For the text-containing cell, return its midpoint in (x, y) coordinate format. 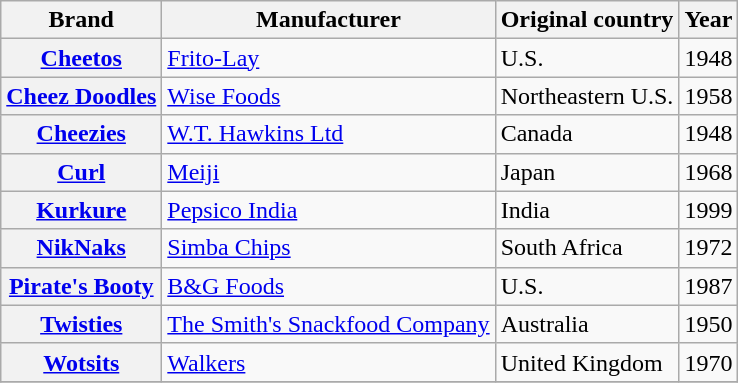
Japan (587, 172)
The Smith's Snackfood Company (328, 324)
Simba Chips (328, 248)
Canada (587, 134)
B&G Foods (328, 286)
United Kingdom (587, 362)
South Africa (587, 248)
Twisties (82, 324)
India (587, 210)
Pepsico India (328, 210)
Wise Foods (328, 96)
Wotsits (82, 362)
Cheez Doodles (82, 96)
1970 (708, 362)
Walkers (328, 362)
Kurkure (82, 210)
Pirate's Booty (82, 286)
Cheezies (82, 134)
Frito-Lay (328, 58)
NikNaks (82, 248)
1958 (708, 96)
1972 (708, 248)
Northeastern U.S. (587, 96)
Brand (82, 20)
Original country (587, 20)
1950 (708, 324)
Australia (587, 324)
1968 (708, 172)
1999 (708, 210)
Meiji (328, 172)
W.T. Hawkins Ltd (328, 134)
1987 (708, 286)
Curl (82, 172)
Cheetos (82, 58)
Year (708, 20)
Manufacturer (328, 20)
